Return the [x, y] coordinate for the center point of the cell that contains the specified text.  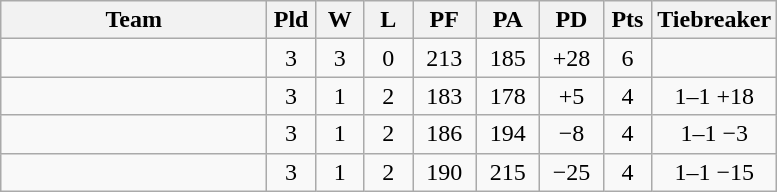
W [340, 20]
1–1 −15 [714, 172]
186 [444, 134]
178 [508, 96]
0 [388, 58]
Pld [292, 20]
PD [572, 20]
+28 [572, 58]
Pts [628, 20]
1–1 +18 [714, 96]
213 [444, 58]
+5 [572, 96]
194 [508, 134]
PA [508, 20]
Tiebreaker [714, 20]
183 [444, 96]
−25 [572, 172]
190 [444, 172]
PF [444, 20]
1–1 −3 [714, 134]
Team [134, 20]
185 [508, 58]
215 [508, 172]
L [388, 20]
−8 [572, 134]
6 [628, 58]
